Scan for the cell matching the given text and deliver its (X, Y) coordinate at center. 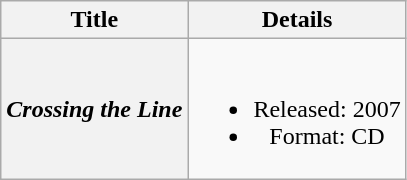
Released: 2007Format: CD (297, 109)
Title (94, 20)
Crossing the Line (94, 109)
Details (297, 20)
